Return (X, Y) of the center of cell containing provided text 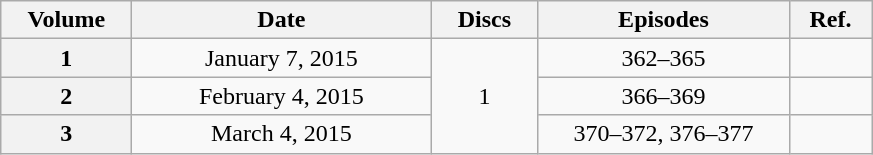
February 4, 2015 (282, 96)
370–372, 376–377 (664, 134)
Date (282, 20)
362–365 (664, 58)
Volume (66, 20)
2 (66, 96)
Ref. (830, 20)
Discs (484, 20)
January 7, 2015 (282, 58)
366–369 (664, 96)
3 (66, 134)
March 4, 2015 (282, 134)
Episodes (664, 20)
